Locate the cell with the specified text and output its [x, y] center coordinate. 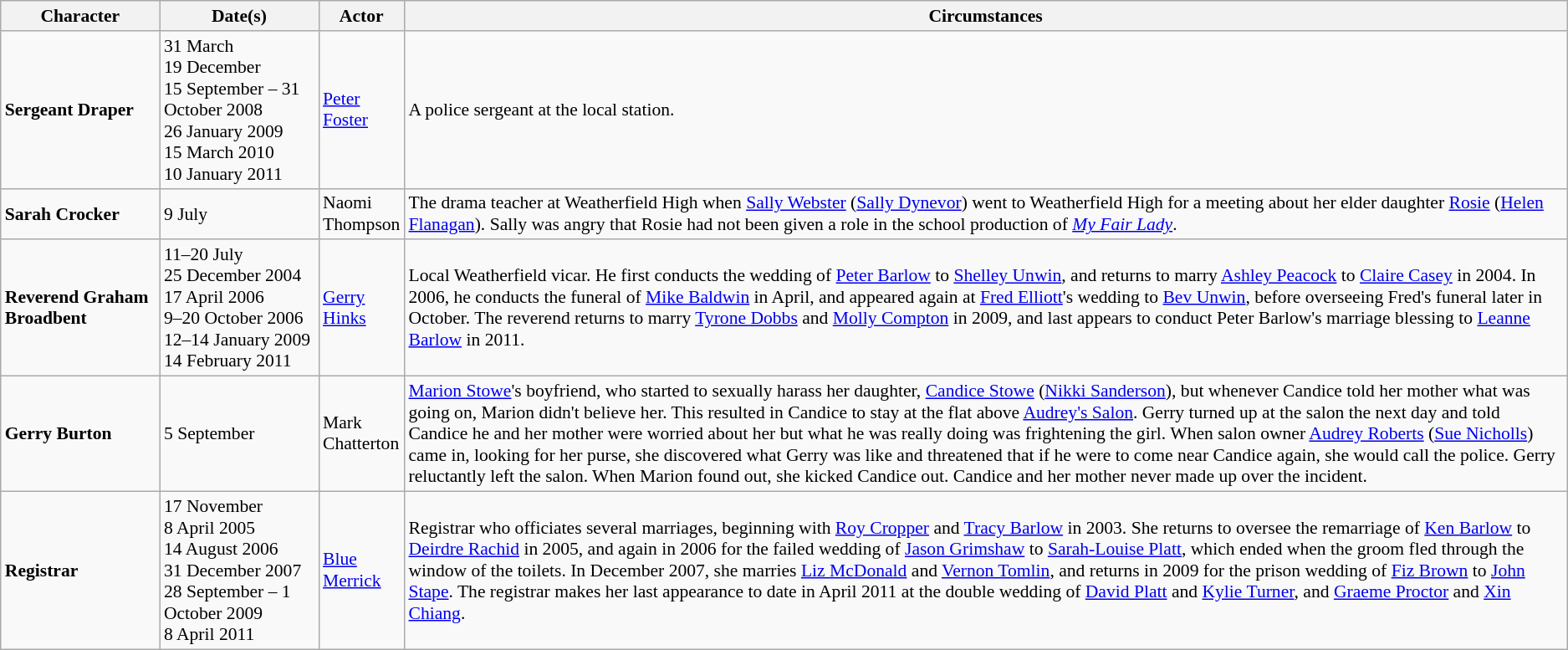
5 September [239, 434]
17 November8 April 200514 August 200631 December 200728 September – 1 October 20098 April 2011 [239, 571]
Sarah Crocker [80, 214]
Peter Foster [361, 110]
Character [80, 16]
9 July [239, 214]
Gerry Burton [80, 434]
Gerry Hinks [361, 308]
Registrar [80, 571]
31 March19 December15 September – 31 October 200826 January 200915 March 201010 January 2011 [239, 110]
Sergeant Draper [80, 110]
A police sergeant at the local station. [985, 110]
Date(s) [239, 16]
Circumstances [985, 16]
Naomi Thompson [361, 214]
Blue Merrick [361, 571]
Mark Chatterton [361, 434]
Reverend Graham Broadbent [80, 308]
11–20 July25 December 200417 April 20069–20 October 200612–14 January 200914 February 2011 [239, 308]
Actor [361, 16]
